Pinpoint the cell where the given text exists, returning its (X, Y) midpoint coordinate. 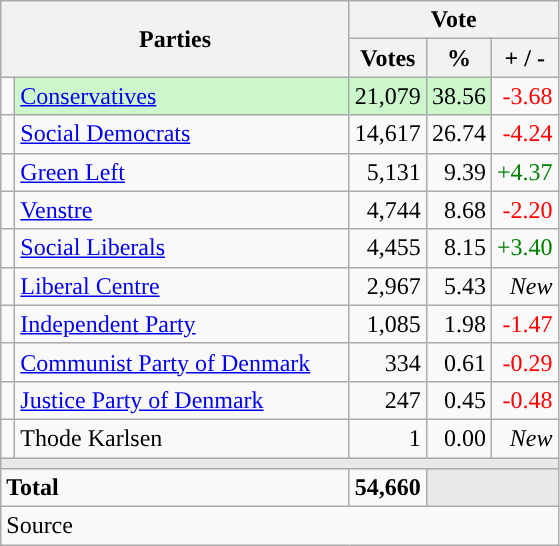
334 (388, 362)
-0.29 (524, 362)
+3.40 (524, 248)
-0.48 (524, 400)
Independent Party (182, 324)
+ / - (524, 58)
0.61 (458, 362)
Source (280, 526)
8.15 (458, 248)
14,617 (388, 134)
0.45 (458, 400)
-4.24 (524, 134)
54,660 (388, 488)
1,085 (388, 324)
Communist Party of Denmark (182, 362)
Thode Karlsen (182, 438)
2,967 (388, 286)
Justice Party of Denmark (182, 400)
38.56 (458, 96)
Venstre (182, 210)
9.39 (458, 172)
Social Democrats (182, 134)
4,455 (388, 248)
0.00 (458, 438)
% (458, 58)
-3.68 (524, 96)
5.43 (458, 286)
-1.47 (524, 324)
8.68 (458, 210)
Green Left (182, 172)
Conservatives (182, 96)
Vote (454, 20)
-2.20 (524, 210)
+4.37 (524, 172)
1 (388, 438)
4,744 (388, 210)
Social Liberals (182, 248)
Parties (176, 39)
21,079 (388, 96)
26.74 (458, 134)
1.98 (458, 324)
Votes (388, 58)
Total (176, 488)
Liberal Centre (182, 286)
247 (388, 400)
5,131 (388, 172)
